Scan for the cell matching the given text and deliver its [X, Y] coordinate at center. 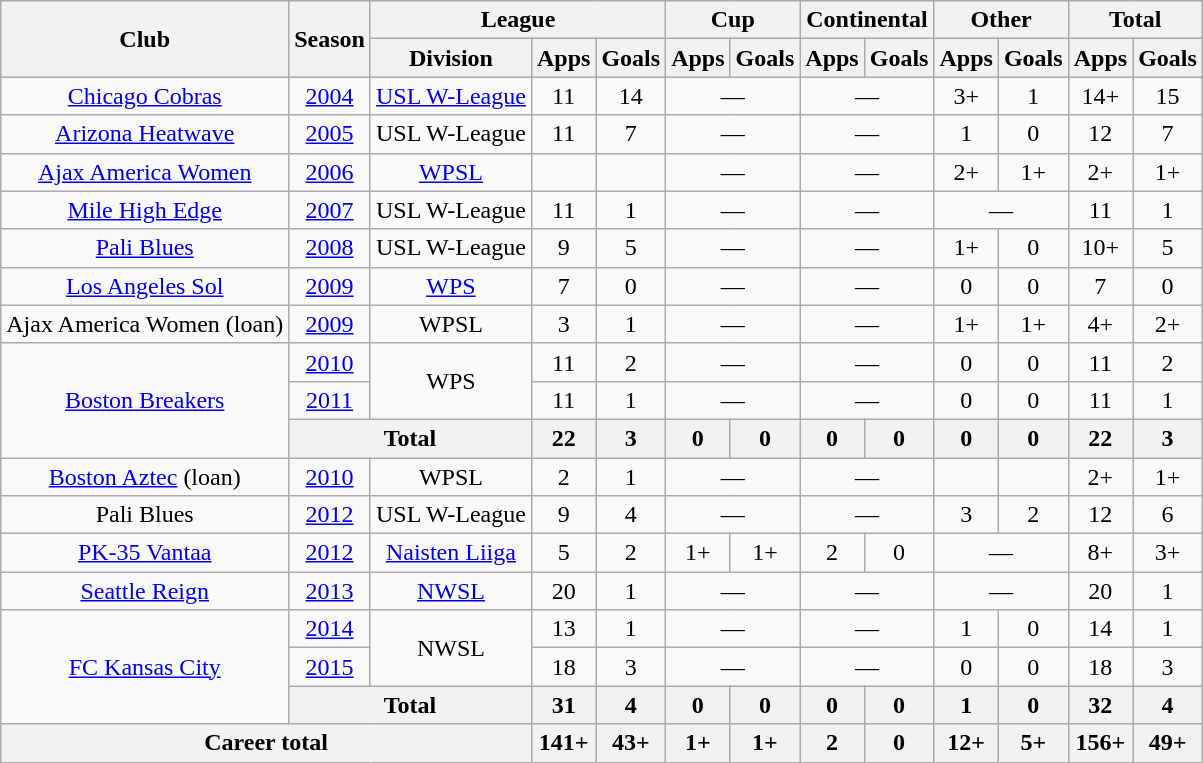
156+ [1100, 743]
15 [1168, 96]
Club [145, 39]
Los Angeles Sol [145, 286]
2013 [330, 591]
8+ [1100, 553]
Continental [867, 20]
43+ [631, 743]
Ajax America Women (loan) [145, 324]
12+ [966, 743]
6 [1168, 515]
Cup [733, 20]
FC Kansas City [145, 667]
Boston Aztec (loan) [145, 477]
Seattle Reign [145, 591]
Arizona Heatwave [145, 134]
2007 [330, 210]
Ajax America Women [145, 172]
League [518, 20]
32 [1100, 705]
141+ [563, 743]
2006 [330, 172]
2014 [330, 629]
5+ [1033, 743]
49+ [1168, 743]
10+ [1100, 248]
Boston Breakers [145, 400]
Division [450, 58]
Chicago Cobras [145, 96]
Mile High Edge [145, 210]
PK-35 Vantaa [145, 553]
Season [330, 39]
2015 [330, 667]
13 [563, 629]
31 [563, 705]
Naisten Liiga [450, 553]
4+ [1100, 324]
14+ [1100, 96]
2004 [330, 96]
2008 [330, 248]
Other [1001, 20]
2011 [330, 400]
2005 [330, 134]
Career total [266, 743]
